Pinpoint the cell where the given text exists, returning its (X, Y) midpoint coordinate. 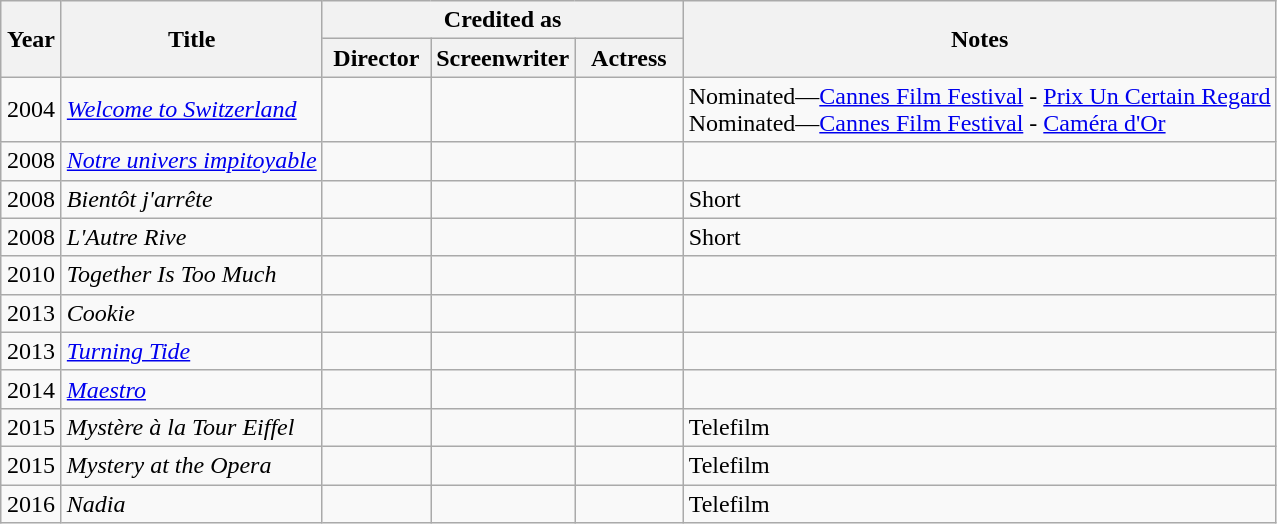
Notes (980, 39)
Nominated—Cannes Film Festival - Prix Un Certain RegardNominated—Cannes Film Festival - Caméra d'Or (980, 110)
Welcome to Switzerland (192, 110)
Bientôt j'arrête (192, 199)
2016 (32, 503)
Mystery at the Opera (192, 465)
Turning Tide (192, 351)
Mystère à la Tour Eiffel (192, 427)
Credited as (502, 20)
Title (192, 39)
Maestro (192, 389)
Notre univers impitoyable (192, 161)
2004 (32, 110)
2010 (32, 275)
Actress (630, 58)
Together Is Too Much (192, 275)
Screenwriter (503, 58)
2014 (32, 389)
Cookie (192, 313)
Director (376, 58)
Year (32, 39)
L'Autre Rive (192, 237)
Nadia (192, 503)
